Return (x, y) of the center of cell containing provided text 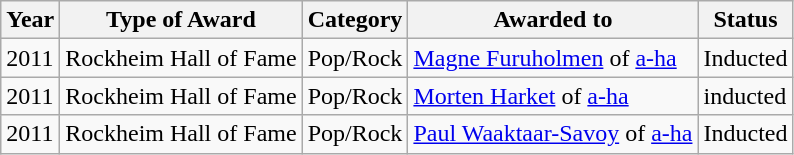
Status (746, 20)
Magne Furuholmen of a-ha (553, 58)
Paul Waaktaar-Savoy of a-ha (553, 134)
Awarded to (553, 20)
Morten Harket of a-ha (553, 96)
Type of Award (181, 20)
Year (30, 20)
Category (355, 20)
inducted (746, 96)
